For the text-containing cell, return its midpoint in [X, Y] coordinate format. 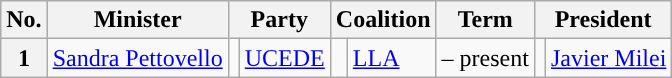
Coalition [383, 20]
Term [485, 20]
President [602, 20]
– present [485, 58]
LLA [392, 58]
Sandra Pettovello [138, 58]
Minister [138, 20]
No. [24, 20]
Party [279, 20]
1 [24, 58]
Javier Milei [608, 58]
UCEDE [284, 58]
